Scan for the cell matching the given text and deliver its (X, Y) coordinate at center. 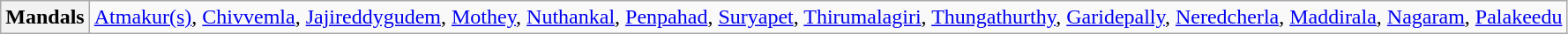
Mandals (45, 17)
